Capture the cell that displays the provided text and extract its [X, Y] central coordinate. 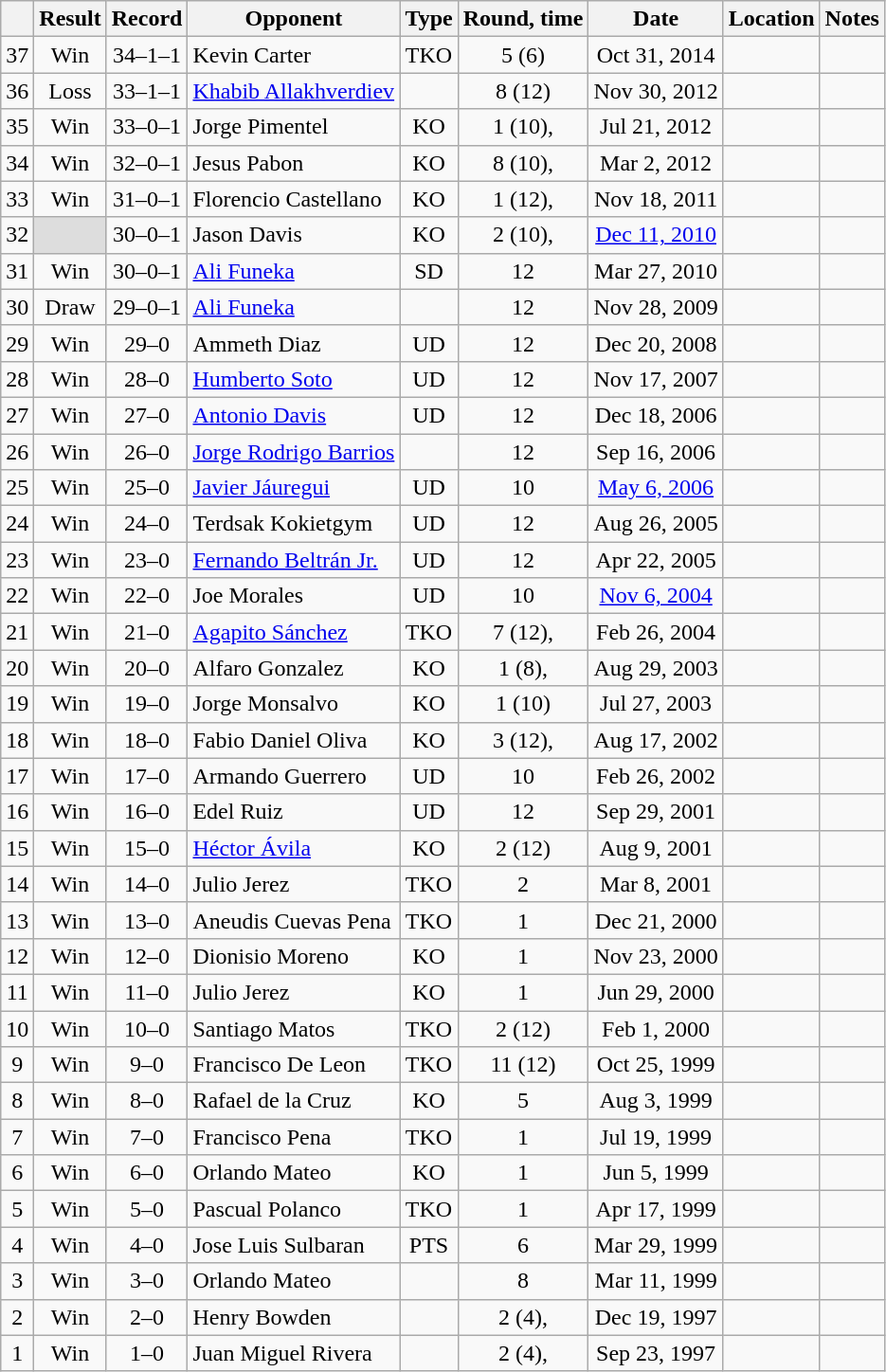
Apr 22, 2005 [656, 560]
Draw [70, 307]
Kevin Carter [294, 55]
Terdsak Kokietgym [294, 524]
26–0 [147, 452]
Aug 9, 2001 [656, 848]
13–0 [147, 920]
Francisco De Leon [294, 1065]
9 [17, 1065]
Francisco Pena [294, 1137]
Dec 21, 2000 [656, 920]
4 [17, 1245]
7 [17, 1137]
Nov 17, 2007 [656, 379]
Nov 6, 2004 [656, 596]
Sep 16, 2006 [656, 452]
11–0 [147, 992]
34–1–1 [147, 55]
7 (12), [523, 632]
2–0 [147, 1317]
Aug 17, 2002 [656, 740]
23–0 [147, 560]
27 [17, 415]
8–0 [147, 1101]
Javier Jáuregui [294, 488]
Feb 26, 2004 [656, 632]
3 (12), [523, 740]
Jul 21, 2012 [656, 127]
SD [428, 271]
31–0–1 [147, 199]
6–0 [147, 1173]
19–0 [147, 704]
29 [17, 343]
5–0 [147, 1209]
29–0–1 [147, 307]
19 [17, 704]
22 [17, 596]
21 [17, 632]
Dec 20, 2008 [656, 343]
Sep 23, 1997 [656, 1353]
Oct 31, 2014 [656, 55]
Florencio Castellano [294, 199]
17–0 [147, 776]
Humberto Soto [294, 379]
Alfaro Gonzalez [294, 668]
Armando Guerrero [294, 776]
9–0 [147, 1065]
11 (12) [523, 1065]
7–0 [147, 1137]
31 [17, 271]
4–0 [147, 1245]
37 [17, 55]
Aug 3, 1999 [656, 1101]
Jorge Rodrigo Barrios [294, 452]
Santiago Matos [294, 1028]
Mar 2, 2012 [656, 163]
14–0 [147, 884]
Location [771, 19]
Date [656, 19]
27–0 [147, 415]
24 [17, 524]
Dec 18, 2006 [656, 415]
May 6, 2006 [656, 488]
13 [17, 920]
14 [17, 884]
Jorge Pimentel [294, 127]
Aug 29, 2003 [656, 668]
Dec 19, 1997 [656, 1317]
Result [70, 19]
Feb 1, 2000 [656, 1028]
15 [17, 848]
8 (12) [523, 91]
Notes [852, 19]
21–0 [147, 632]
36 [17, 91]
Mar 11, 1999 [656, 1281]
Opponent [294, 19]
Jun 29, 2000 [656, 992]
Rafael de la Cruz [294, 1101]
Oct 25, 1999 [656, 1065]
1 (8), [523, 668]
12–0 [147, 956]
5 (6) [523, 55]
17 [17, 776]
Dec 11, 2010 [656, 235]
8 (10), [523, 163]
Agapito Sánchez [294, 632]
18 [17, 740]
3 [17, 1281]
18–0 [147, 740]
Héctor Ávila [294, 848]
Joe Morales [294, 596]
Type [428, 19]
25 [17, 488]
15–0 [147, 848]
Nov 18, 2011 [656, 199]
Mar 27, 2010 [656, 271]
Mar 29, 1999 [656, 1245]
Aneudis Cuevas Pena [294, 920]
Jose Luis Sulbaran [294, 1245]
Aug 26, 2005 [656, 524]
29–0 [147, 343]
Jesus Pabon [294, 163]
Pascual Polanco [294, 1209]
Nov 28, 2009 [656, 307]
25–0 [147, 488]
28–0 [147, 379]
34 [17, 163]
22–0 [147, 596]
Apr 17, 1999 [656, 1209]
1 (12), [523, 199]
11 [17, 992]
Ammeth Diaz [294, 343]
28 [17, 379]
20–0 [147, 668]
16 [17, 812]
32 [17, 235]
3–0 [147, 1281]
Nov 23, 2000 [656, 956]
Record [147, 19]
Henry Bowden [294, 1317]
10–0 [147, 1028]
Jason Davis [294, 235]
32–0–1 [147, 163]
Antonio Davis [294, 415]
20 [17, 668]
Mar 8, 2001 [656, 884]
Jun 5, 1999 [656, 1173]
1 (10) [523, 704]
30 [17, 307]
Khabib Allakhverdiev [294, 91]
1 (10), [523, 127]
Nov 30, 2012 [656, 91]
23 [17, 560]
Round, time [523, 19]
Feb 26, 2002 [656, 776]
Fernando Beltrán Jr. [294, 560]
Dionisio Moreno [294, 956]
Fabio Daniel Oliva [294, 740]
33 [17, 199]
16–0 [147, 812]
Loss [70, 91]
Jorge Monsalvo [294, 704]
2 (10), [523, 235]
Edel Ruiz [294, 812]
1–0 [147, 1353]
33–0–1 [147, 127]
Sep 29, 2001 [656, 812]
Juan Miguel Rivera [294, 1353]
33–1–1 [147, 91]
PTS [428, 1245]
35 [17, 127]
24–0 [147, 524]
Jul 19, 1999 [656, 1137]
26 [17, 452]
Jul 27, 2003 [656, 704]
